Pinpoint the cell where the given text exists, returning its [X, Y] midpoint coordinate. 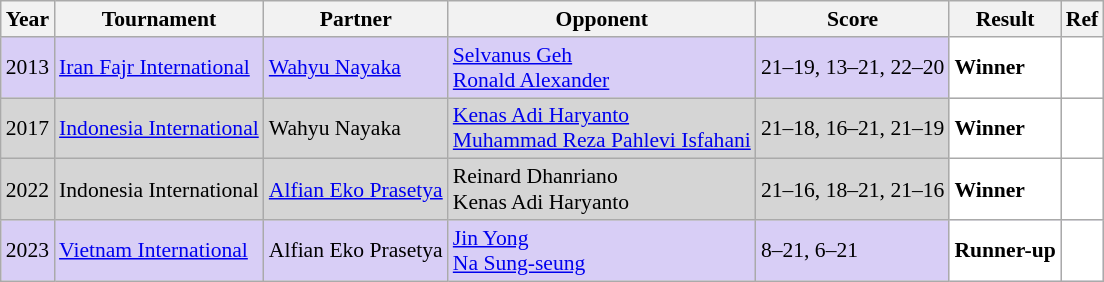
Vietnam International [159, 250]
8–21, 6–21 [853, 250]
2023 [28, 250]
Tournament [159, 19]
Ref [1082, 19]
Selvanus Geh Ronald Alexander [602, 68]
21–18, 16–21, 21–19 [853, 128]
Year [28, 19]
Result [1004, 19]
21–19, 13–21, 22–20 [853, 68]
Score [853, 19]
Jin Yong Na Sung-seung [602, 250]
2017 [28, 128]
Reinard Dhanriano Kenas Adi Haryanto [602, 190]
Runner-up [1004, 250]
21–16, 18–21, 21–16 [853, 190]
Kenas Adi Haryanto Muhammad Reza Pahlevi Isfahani [602, 128]
2013 [28, 68]
Iran Fajr International [159, 68]
Opponent [602, 19]
2022 [28, 190]
Partner [356, 19]
